For the text-containing cell, return its midpoint in [X, Y] coordinate format. 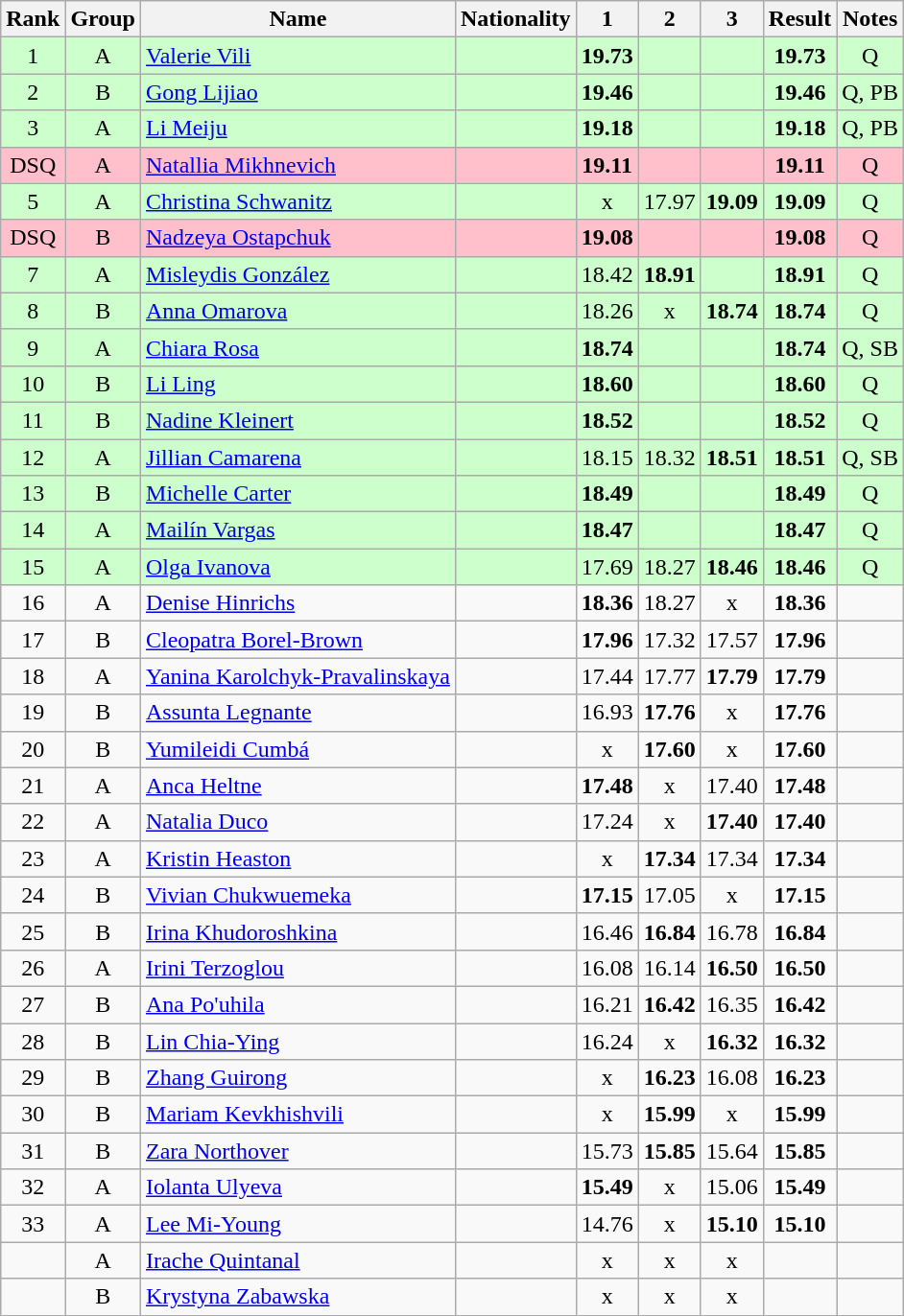
17 [33, 640]
Natalia Duco [298, 822]
Anna Omarova [298, 311]
23 [33, 858]
18.42 [607, 274]
28 [33, 1041]
30 [33, 1115]
7 [33, 274]
18 [33, 676]
Nadine Kleinert [298, 420]
16.46 [607, 931]
25 [33, 931]
Yanina Karolchyk-Pravalinskaya [298, 676]
10 [33, 384]
Notes [870, 19]
29 [33, 1078]
18.32 [670, 458]
Mailín Vargas [298, 530]
Denise Hinrichs [298, 603]
Valerie Vili [298, 56]
Assunta Legnante [298, 713]
8 [33, 311]
Nadzeya Ostapchuk [298, 238]
Gong Lijiao [298, 92]
14.76 [607, 1224]
14 [33, 530]
15.64 [731, 1151]
Krystyna Zabawska [298, 1297]
33 [33, 1224]
Anca Heltne [298, 786]
Olga Ivanova [298, 567]
15.73 [607, 1151]
16.24 [607, 1041]
Lee Mi-Young [298, 1224]
32 [33, 1187]
17.77 [670, 676]
12 [33, 458]
27 [33, 1004]
20 [33, 749]
Christina Schwanitz [298, 201]
Zara Northover [298, 1151]
Zhang Guirong [298, 1078]
9 [33, 347]
17.05 [670, 895]
17.57 [731, 640]
17.44 [607, 676]
17.24 [607, 822]
Result [799, 19]
22 [33, 822]
Li Meiju [298, 129]
16 [33, 603]
17.32 [670, 640]
15.06 [731, 1187]
5 [33, 201]
Iolanta Ulyeva [298, 1187]
13 [33, 494]
Yumileidi Cumbá [298, 749]
Group [104, 19]
Irache Quintanal [298, 1260]
16.78 [731, 931]
24 [33, 895]
Nationality [515, 19]
Mariam Kevkhishvili [298, 1115]
21 [33, 786]
15 [33, 567]
16.21 [607, 1004]
Jillian Camarena [298, 458]
17.97 [670, 201]
26 [33, 968]
Misleydis González [298, 274]
Kristin Heaston [298, 858]
18.15 [607, 458]
Cleopatra Borel-Brown [298, 640]
16.35 [731, 1004]
Vivian Chukwuemeka [298, 895]
Rank [33, 19]
Irini Terzoglou [298, 968]
Name [298, 19]
17.69 [607, 567]
Michelle Carter [298, 494]
Ana Po'uhila [298, 1004]
31 [33, 1151]
18.26 [607, 311]
Irina Khudoroshkina [298, 931]
Li Ling [298, 384]
16.93 [607, 713]
Lin Chia-Ying [298, 1041]
Natallia Mikhnevich [298, 165]
Chiara Rosa [298, 347]
19 [33, 713]
11 [33, 420]
16.14 [670, 968]
